Identify which cell holds the provided text, then report its [x, y] central coordinate. 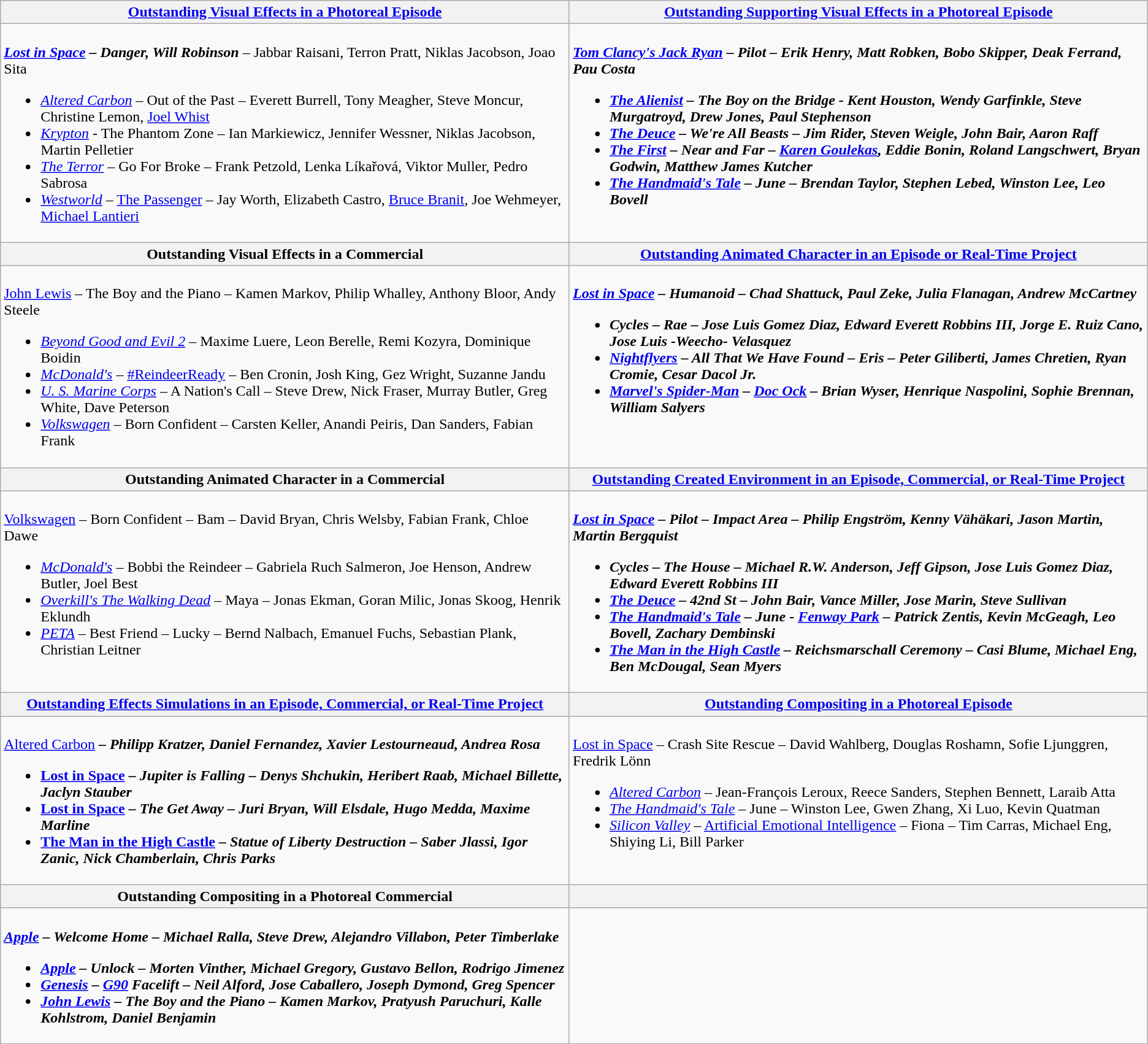
Outstanding Visual Effects in a Commercial [285, 254]
Outstanding Visual Effects in a Photoreal Episode [285, 12]
Outstanding Created Environment in an Episode, Commercial, or Real-Time Project [859, 479]
Outstanding Compositing in a Photoreal Commercial [285, 896]
Outstanding Effects Simulations in an Episode, Commercial, or Real-Time Project [285, 704]
Outstanding Animated Character in a Commercial [285, 479]
Outstanding Supporting Visual Effects in a Photoreal Episode [859, 12]
Outstanding Compositing in a Photoreal Episode [859, 704]
Outstanding Animated Character in an Episode or Real-Time Project [859, 254]
